From the cell containing the given text, extract its center point as [X, Y] coordinate. 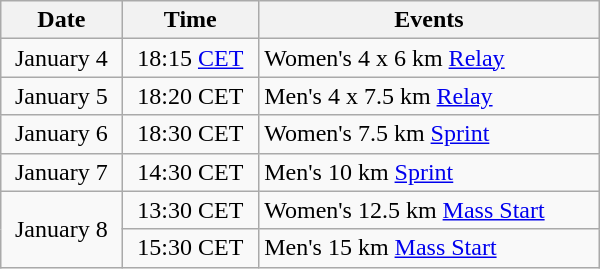
15:30 CET [190, 248]
January 8 [62, 229]
January 7 [62, 172]
14:30 CET [190, 172]
18:20 CET [190, 96]
Time [190, 20]
Women's 4 x 6 km Relay [430, 58]
January 5 [62, 96]
Date [62, 20]
Men's 4 x 7.5 km Relay [430, 96]
Women's 12.5 km Mass Start [430, 210]
Men's 15 km Mass Start [430, 248]
Men's 10 km Sprint [430, 172]
January 4 [62, 58]
18:30 CET [190, 134]
Women's 7.5 km Sprint [430, 134]
18:15 CET [190, 58]
January 6 [62, 134]
Events [430, 20]
13:30 CET [190, 210]
